Provide the [x, y] coordinate of the cell's center where the given text is located.  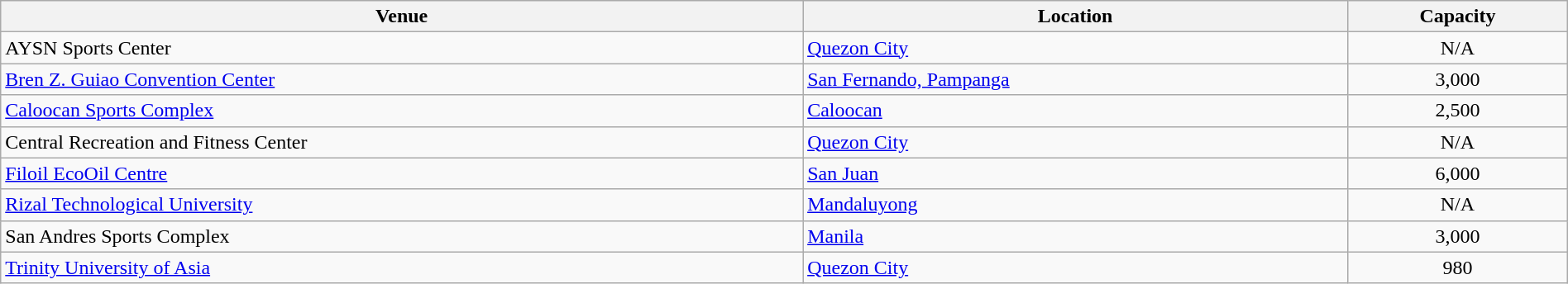
Rizal Technological University [402, 205]
Trinity University of Asia [402, 267]
San Juan [1075, 173]
Filoil EcoOil Centre [402, 173]
Capacity [1458, 17]
Manila [1075, 236]
Caloocan Sports Complex [402, 111]
Venue [402, 17]
Bren Z. Guiao Convention Center [402, 79]
Caloocan [1075, 111]
980 [1458, 267]
2,500 [1458, 111]
Location [1075, 17]
San Andres Sports Complex [402, 236]
Mandaluyong [1075, 205]
AYSN Sports Center [402, 48]
6,000 [1458, 173]
San Fernando, Pampanga [1075, 79]
Central Recreation and Fitness Center [402, 142]
